Pinpoint the cell where the given text exists, returning its (x, y) midpoint coordinate. 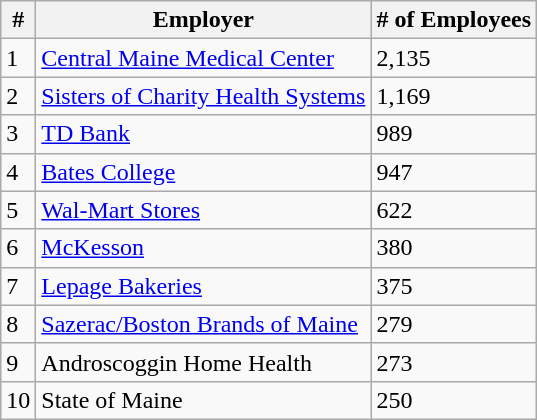
# of Employees (454, 20)
3 (18, 134)
Sazerac/Boston Brands of Maine (204, 324)
1,169 (454, 96)
2,135 (454, 58)
380 (454, 248)
Employer (204, 20)
State of Maine (204, 400)
TD Bank (204, 134)
2 (18, 96)
10 (18, 400)
6 (18, 248)
Bates College (204, 172)
273 (454, 362)
622 (454, 210)
4 (18, 172)
5 (18, 210)
9 (18, 362)
375 (454, 286)
Central Maine Medical Center (204, 58)
Wal-Mart Stores (204, 210)
Sisters of Charity Health Systems (204, 96)
# (18, 20)
7 (18, 286)
989 (454, 134)
Lepage Bakeries (204, 286)
947 (454, 172)
279 (454, 324)
1 (18, 58)
8 (18, 324)
McKesson (204, 248)
Androscoggin Home Health (204, 362)
250 (454, 400)
